Scan for the cell matching the given text and deliver its (x, y) coordinate at center. 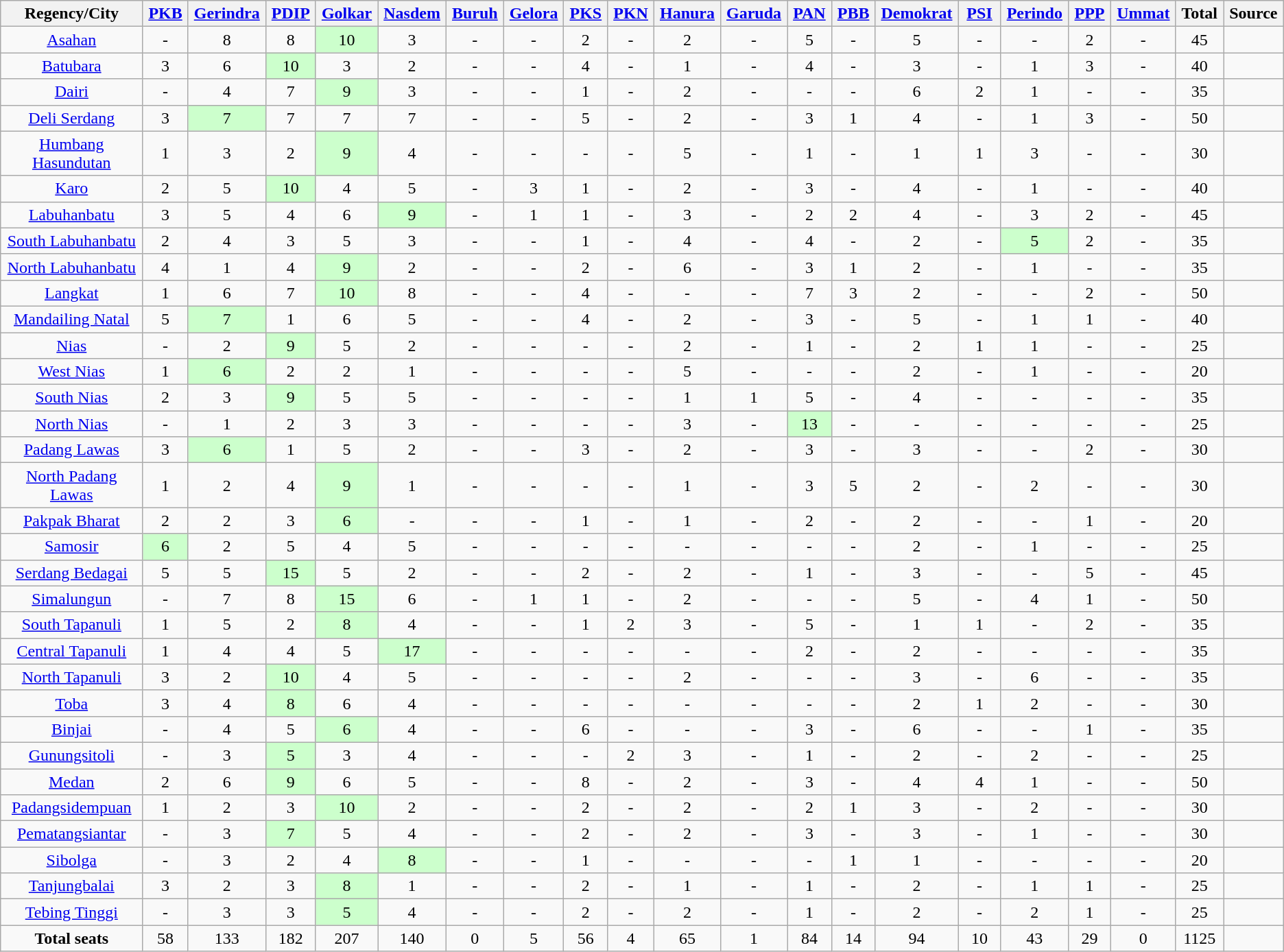
Garuda (754, 14)
Karo (71, 189)
Nias (71, 345)
Total (1200, 14)
Demokrat (916, 14)
South Labuhanbatu (71, 241)
Batubara (71, 66)
29 (1089, 938)
1125 (1200, 938)
Samosir (71, 547)
PKS (586, 14)
Asahan (71, 40)
Labuhanbatu (71, 215)
182 (291, 938)
Tanjungbalai (71, 886)
North Labuhanbatu (71, 267)
Ummat (1143, 14)
PSI (979, 14)
Total seats (71, 938)
PPP (1089, 14)
94 (916, 938)
Source (1254, 14)
Sibolga (71, 860)
133 (226, 938)
North Nias (71, 424)
207 (346, 938)
PKN (631, 14)
North Padang Lawas (71, 486)
Dairi (71, 92)
PKB (165, 14)
84 (809, 938)
17 (412, 651)
Deli Serdang (71, 118)
Gerindra (226, 14)
Gunungsitoli (71, 755)
PBB (853, 14)
Regency/City (71, 14)
65 (687, 938)
Pakpak Bharat (71, 521)
PDIP (291, 14)
43 (1034, 938)
Humbang Hasundutan (71, 154)
56 (586, 938)
13 (809, 424)
Nasdem (412, 14)
Golkar (346, 14)
PAN (809, 14)
Padangsidempuan (71, 808)
Pematangsiantar (71, 834)
14 (853, 938)
West Nias (71, 372)
Hanura (687, 14)
Serdang Bedagai (71, 573)
South Nias (71, 398)
Padang Lawas (71, 450)
Perindo (1034, 14)
Langkat (71, 293)
Gelora (534, 14)
South Tapanuli (71, 625)
Buruh (475, 14)
North Tapanuli (71, 677)
58 (165, 938)
Medan (71, 781)
Mandailing Natal (71, 319)
Tebing Tinggi (71, 912)
140 (412, 938)
Central Tapanuli (71, 651)
Toba (71, 703)
Binjai (71, 729)
Simalungun (71, 599)
